From the cell containing the given text, extract its center point as (X, Y) coordinate. 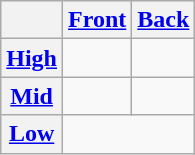
Front (98, 20)
Low (32, 134)
Mid (32, 96)
High (32, 58)
Back (164, 20)
